Provide the (X, Y) coordinate of the cell's center where the given text is located.  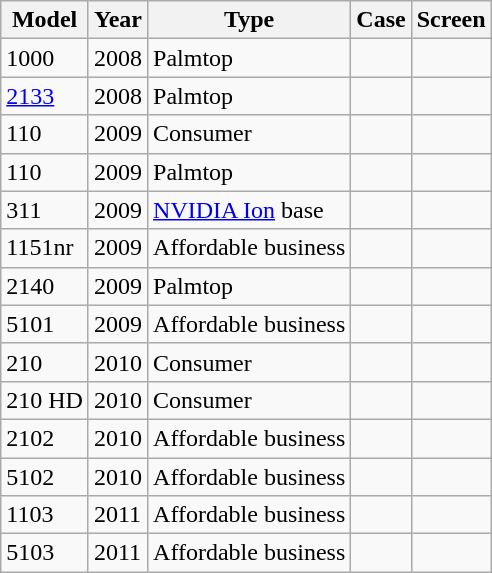
2102 (45, 438)
5103 (45, 553)
2140 (45, 286)
Case (381, 20)
1000 (45, 58)
1151nr (45, 248)
NVIDIA Ion base (250, 210)
210 (45, 362)
5101 (45, 324)
1103 (45, 515)
Year (118, 20)
Model (45, 20)
Screen (451, 20)
2133 (45, 96)
311 (45, 210)
Type (250, 20)
5102 (45, 477)
210 HD (45, 400)
